Capture the cell that displays the provided text and extract its [X, Y] central coordinate. 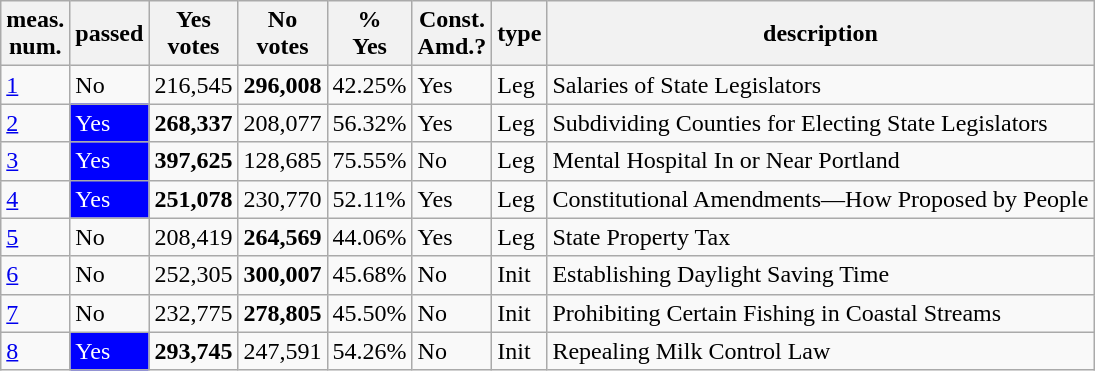
278,805 [282, 313]
passed [110, 34]
251,078 [194, 199]
1 [36, 85]
56.32% [370, 123]
7 [36, 313]
Subdividing Counties for Electing State Legislators [820, 123]
5 [36, 237]
252,305 [194, 275]
296,008 [282, 85]
45.50% [370, 313]
42.25% [370, 85]
4 [36, 199]
208,077 [282, 123]
Prohibiting Certain Fishing in Coastal Streams [820, 313]
Novotes [282, 34]
293,745 [194, 351]
44.06% [370, 237]
type [520, 34]
52.11% [370, 199]
2 [36, 123]
Constitutional Amendments—How Proposed by People [820, 199]
8 [36, 351]
230,770 [282, 199]
208,419 [194, 237]
6 [36, 275]
Yesvotes [194, 34]
128,685 [282, 161]
Salaries of State Legislators [820, 85]
397,625 [194, 161]
232,775 [194, 313]
45.68% [370, 275]
Const.Amd.? [452, 34]
3 [36, 161]
75.55% [370, 161]
264,569 [282, 237]
meas.num. [36, 34]
216,545 [194, 85]
300,007 [282, 275]
State Property Tax [820, 237]
Mental Hospital In or Near Portland [820, 161]
description [820, 34]
268,337 [194, 123]
54.26% [370, 351]
%Yes [370, 34]
Establishing Daylight Saving Time [820, 275]
247,591 [282, 351]
Repealing Milk Control Law [820, 351]
